Detect which cell encompasses the target text, then output its (x, y) center coordinate. 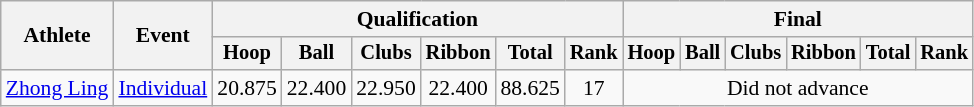
Individual (162, 88)
22.950 (386, 88)
20.875 (246, 88)
Did not advance (798, 88)
88.625 (530, 88)
Event (162, 36)
17 (594, 88)
Zhong Ling (58, 88)
Final (798, 19)
Qualification (417, 19)
Athlete (58, 36)
